Determine the [X, Y] coordinate at the center of the cell enclosing the given text.  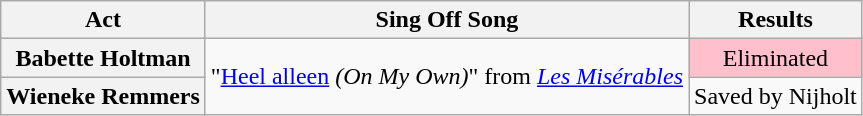
Wieneke Remmers [104, 96]
Results [776, 20]
Act [104, 20]
Sing Off Song [446, 20]
Saved by Nijholt [776, 96]
Eliminated [776, 58]
"Heel alleen (On My Own)" from Les Misérables [446, 77]
Babette Holtman [104, 58]
